Capture the cell that displays the provided text and extract its [x, y] central coordinate. 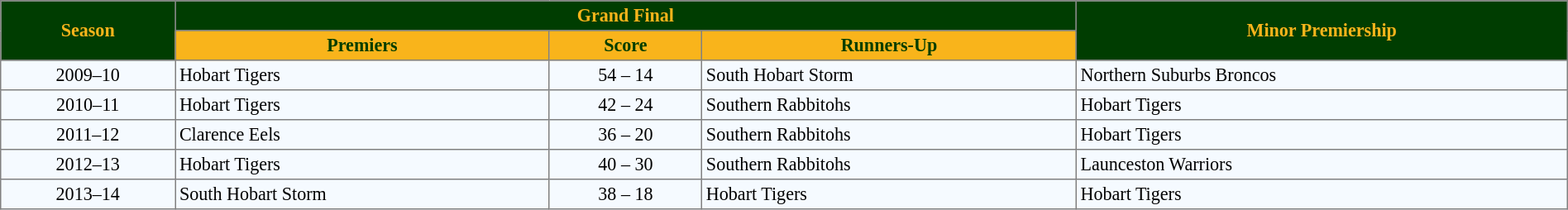
Grand Final [626, 16]
40 – 30 [625, 165]
Northern Suburbs Broncos [1322, 75]
Launceston Warriors [1322, 165]
2009–10 [88, 75]
38 – 18 [625, 194]
Runners-Up [890, 45]
36 – 20 [625, 135]
Minor Premiership [1322, 31]
Premiers [362, 45]
42 – 24 [625, 105]
Season [88, 31]
54 – 14 [625, 75]
2012–13 [88, 165]
2013–14 [88, 194]
2011–12 [88, 135]
Clarence Eels [362, 135]
Score [625, 45]
2010–11 [88, 105]
